Provide the (X, Y) coordinate of the cell's center where the given text is located.  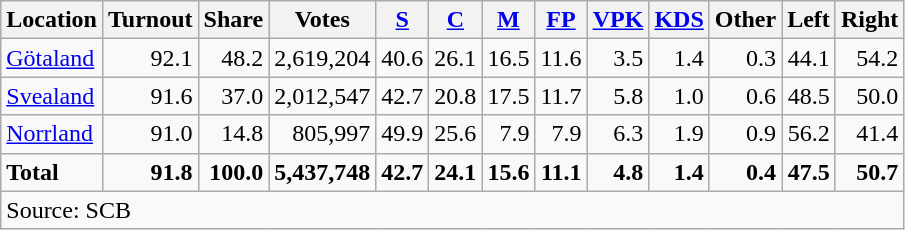
50.7 (869, 172)
Votes (322, 20)
54.2 (869, 58)
805,997 (322, 134)
11.6 (561, 58)
24.1 (456, 172)
100.0 (234, 172)
44.1 (809, 58)
C (456, 20)
3.5 (618, 58)
1.0 (679, 96)
FP (561, 20)
47.5 (809, 172)
49.9 (402, 134)
0.6 (745, 96)
40.6 (402, 58)
0.3 (745, 58)
Norrland (52, 134)
41.4 (869, 134)
92.1 (150, 58)
Location (52, 20)
91.8 (150, 172)
4.8 (618, 172)
11.1 (561, 172)
2,619,204 (322, 58)
M (508, 20)
S (402, 20)
Source: SCB (452, 210)
0.9 (745, 134)
17.5 (508, 96)
14.8 (234, 134)
Right (869, 20)
26.1 (456, 58)
Other (745, 20)
Götaland (52, 58)
56.2 (809, 134)
1.9 (679, 134)
Turnout (150, 20)
2,012,547 (322, 96)
KDS (679, 20)
VPK (618, 20)
5.8 (618, 96)
48.2 (234, 58)
25.6 (456, 134)
Total (52, 172)
11.7 (561, 96)
5,437,748 (322, 172)
Share (234, 20)
Left (809, 20)
15.6 (508, 172)
16.5 (508, 58)
91.0 (150, 134)
91.6 (150, 96)
37.0 (234, 96)
Svealand (52, 96)
0.4 (745, 172)
50.0 (869, 96)
6.3 (618, 134)
48.5 (809, 96)
20.8 (456, 96)
